Return the [x, y] coordinate for the center point of the cell that contains the specified text.  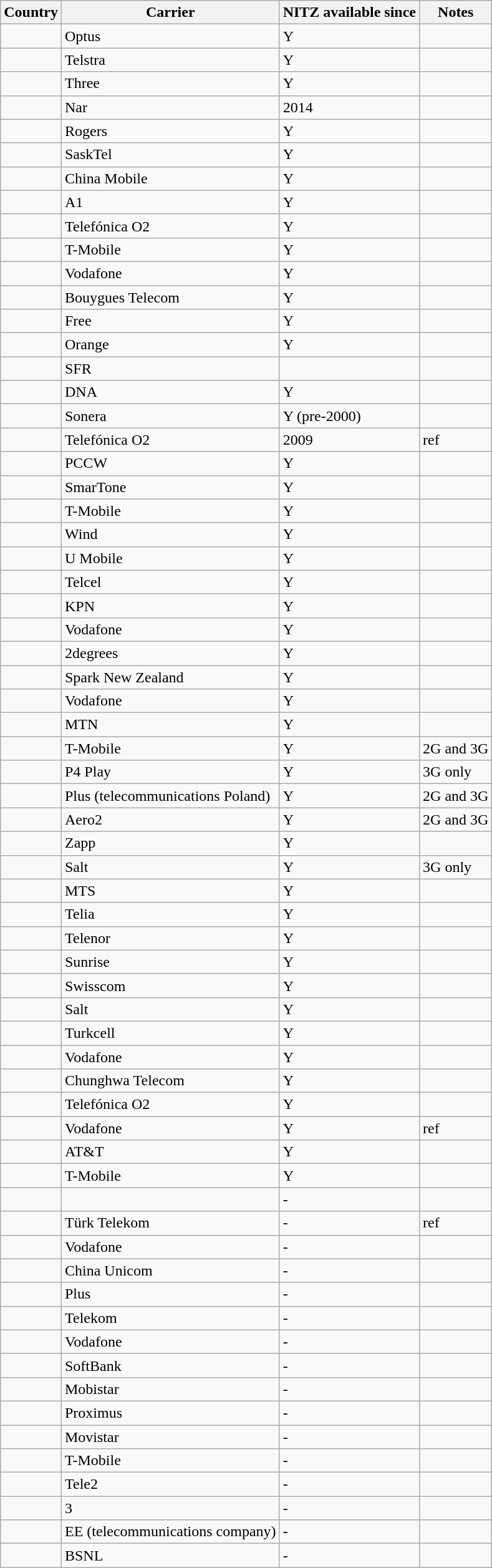
Y (pre-2000) [349, 416]
NITZ available since [349, 12]
SmarTone [170, 487]
Nar [170, 107]
Telstra [170, 60]
SoftBank [170, 1365]
Carrier [170, 12]
MTN [170, 725]
Telekom [170, 1318]
EE (telecommunications company) [170, 1532]
Rogers [170, 131]
Three [170, 84]
Telcel [170, 582]
Country [31, 12]
Telia [170, 914]
BSNL [170, 1556]
P4 Play [170, 772]
Türk Telekom [170, 1223]
Tele2 [170, 1484]
U Mobile [170, 558]
Proximus [170, 1413]
AT&T [170, 1152]
Wind [170, 535]
Swisscom [170, 985]
Sunrise [170, 962]
A1 [170, 202]
2009 [349, 440]
Telenor [170, 938]
Zapp [170, 843]
SFR [170, 369]
Chunghwa Telecom [170, 1081]
Plus [170, 1294]
China Unicom [170, 1270]
KPN [170, 606]
2degrees [170, 653]
Movistar [170, 1436]
Orange [170, 345]
Turkcell [170, 1033]
China Mobile [170, 178]
DNA [170, 392]
Spark New Zealand [170, 677]
PCCW [170, 463]
Free [170, 321]
2014 [349, 107]
Sonera [170, 416]
Optus [170, 36]
SaskTel [170, 155]
MTS [170, 891]
Aero2 [170, 820]
3 [170, 1508]
Bouygues Telecom [170, 298]
Plus (telecommunications Poland) [170, 796]
Mobistar [170, 1389]
Notes [456, 12]
